Identify which cell holds the provided text, then report its (x, y) central coordinate. 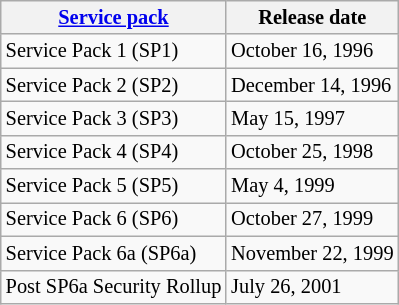
October 27, 1999 (312, 219)
May 4, 1999 (312, 186)
October 25, 1998 (312, 152)
November 22, 1999 (312, 253)
December 14, 1996 (312, 85)
October 16, 1996 (312, 51)
Service Pack 3 (SP3) (114, 118)
Service pack (114, 17)
Service Pack 5 (SP5) (114, 186)
Service Pack 4 (SP4) (114, 152)
Release date (312, 17)
Service Pack 6a (SP6a) (114, 253)
July 26, 2001 (312, 287)
May 15, 1997 (312, 118)
Service Pack 1 (SP1) (114, 51)
Service Pack 6 (SP6) (114, 219)
Post SP6a Security Rollup (114, 287)
Service Pack 2 (SP2) (114, 85)
